Return [X, Y] of the center of cell containing provided text 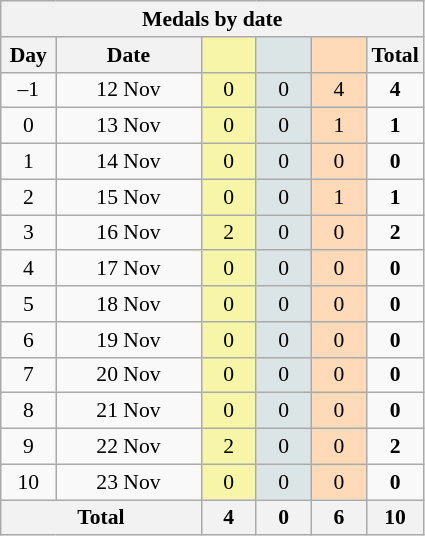
3 [28, 233]
8 [28, 411]
17 Nov [128, 269]
14 Nov [128, 162]
Medals by date [212, 19]
18 Nov [128, 304]
5 [28, 304]
16 Nov [128, 233]
15 Nov [128, 197]
–1 [28, 90]
13 Nov [128, 126]
22 Nov [128, 447]
Day [28, 55]
19 Nov [128, 340]
Date [128, 55]
20 Nov [128, 375]
12 Nov [128, 90]
23 Nov [128, 482]
9 [28, 447]
21 Nov [128, 411]
7 [28, 375]
